Scan for the cell matching the given text and deliver its (x, y) coordinate at center. 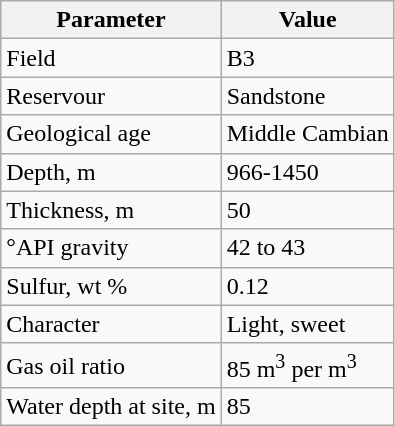
Middle Cambian (308, 134)
Sulfur, wt % (111, 286)
Value (308, 20)
°API gravity (111, 248)
Reservour (111, 96)
85 (308, 407)
Depth, m (111, 172)
Water depth at site, m (111, 407)
Parameter (111, 20)
Field (111, 58)
Geological age (111, 134)
966-1450 (308, 172)
Character (111, 324)
Light, sweet (308, 324)
42 to 43 (308, 248)
Sandstone (308, 96)
50 (308, 210)
85 m3 per m3 (308, 366)
0.12 (308, 286)
B3 (308, 58)
Gas oil ratio (111, 366)
Thickness, m (111, 210)
